Provide the (X, Y) coordinate of the cell's center where the given text is located.  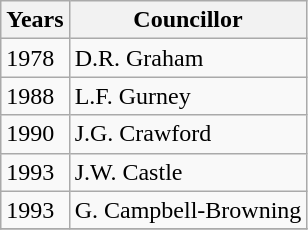
Councillor (188, 20)
G. Campbell-Browning (188, 210)
1988 (35, 96)
1978 (35, 58)
D.R. Graham (188, 58)
J.W. Castle (188, 172)
J.G. Crawford (188, 134)
L.F. Gurney (188, 96)
Years (35, 20)
1990 (35, 134)
